Locate the cell with the specified text and output its [X, Y] center coordinate. 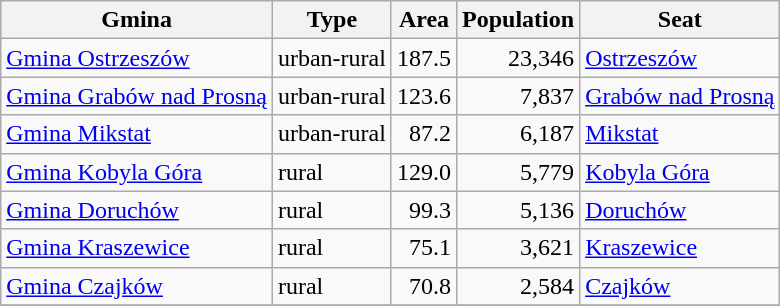
Gmina Czajków [137, 286]
Gmina Doruchów [137, 210]
7,837 [518, 96]
5,136 [518, 210]
Gmina Grabów nad Prosną [137, 96]
Type [332, 20]
Ostrzeszów [680, 58]
Kobyla Góra [680, 172]
99.3 [424, 210]
6,187 [518, 134]
87.2 [424, 134]
75.1 [424, 248]
123.6 [424, 96]
Gmina [137, 20]
129.0 [424, 172]
Gmina Mikstat [137, 134]
23,346 [518, 58]
Kraszewice [680, 248]
Population [518, 20]
Area [424, 20]
Seat [680, 20]
Mikstat [680, 134]
2,584 [518, 286]
70.8 [424, 286]
5,779 [518, 172]
Gmina Ostrzeszów [137, 58]
3,621 [518, 248]
Gmina Kraszewice [137, 248]
Grabów nad Prosną [680, 96]
187.5 [424, 58]
Doruchów [680, 210]
Czajków [680, 286]
Gmina Kobyla Góra [137, 172]
